Output the (X, Y) coordinate of the center of the cell containing the given text.  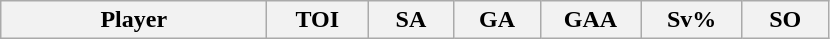
Player (134, 20)
SO (785, 20)
Sv% (692, 20)
GAA (590, 20)
GA (497, 20)
SA (411, 20)
TOI (318, 20)
